From the cell containing the given text, extract its center point as [x, y] coordinate. 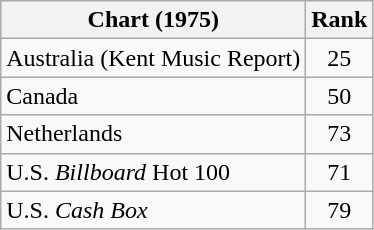
Chart (1975) [154, 20]
U.S. Cash Box [154, 210]
Canada [154, 96]
25 [340, 58]
Netherlands [154, 134]
73 [340, 134]
Australia (Kent Music Report) [154, 58]
71 [340, 172]
Rank [340, 20]
50 [340, 96]
79 [340, 210]
U.S. Billboard Hot 100 [154, 172]
